Find where the given text appears and provide that cell's center as [X, Y] coordinate. 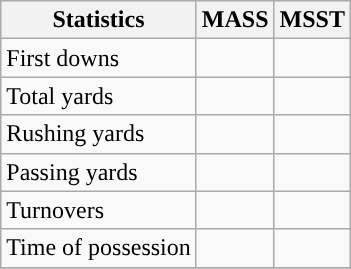
First downs [99, 58]
Total yards [99, 96]
Turnovers [99, 210]
MASS [235, 20]
Passing yards [99, 172]
Rushing yards [99, 134]
Statistics [99, 20]
MSST [312, 20]
Time of possession [99, 248]
